Scan for the cell matching the given text and deliver its [X, Y] coordinate at center. 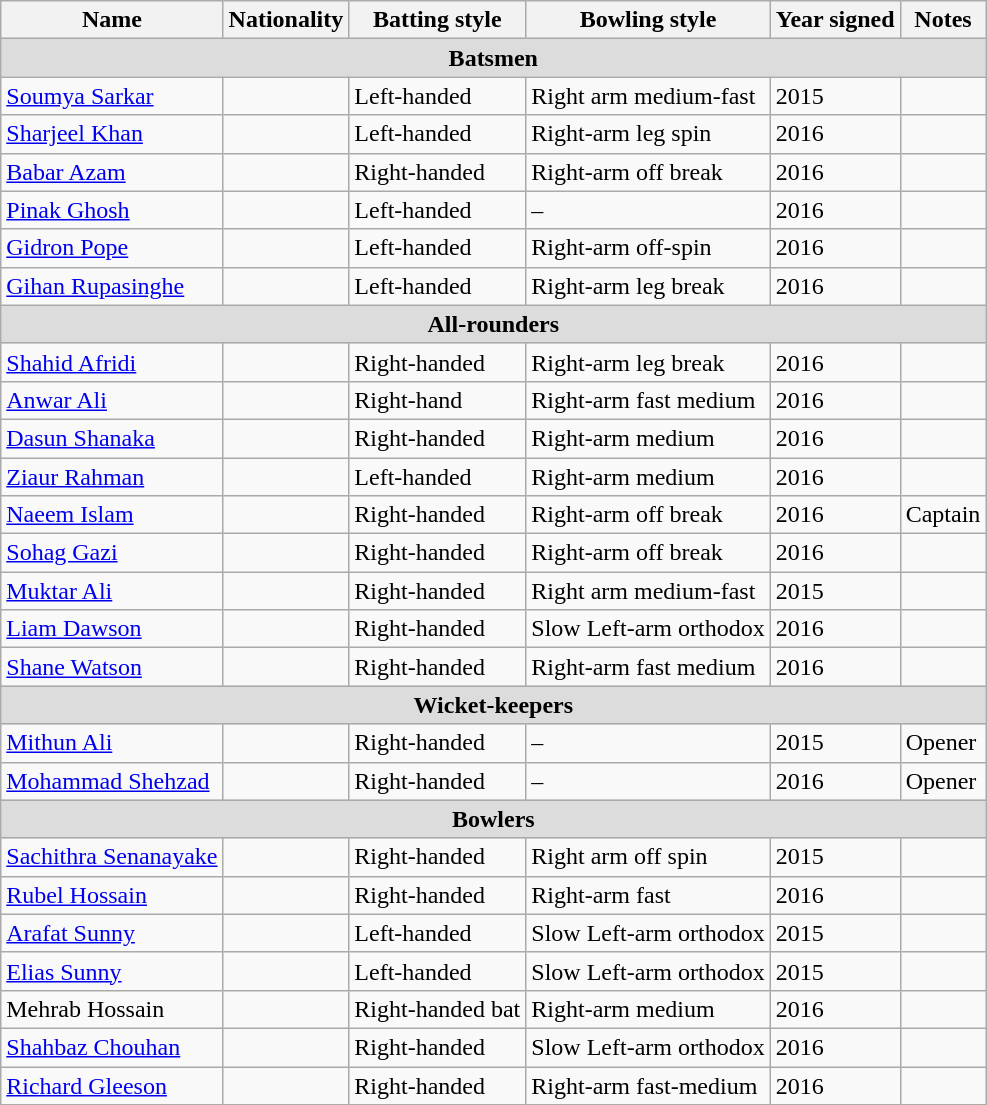
Batting style [438, 20]
Right-arm leg spin [648, 134]
Shahid Afridi [112, 362]
Liam Dawson [112, 629]
Right arm off spin [648, 857]
Naeem Islam [112, 515]
Right-hand [438, 400]
Muktar Ali [112, 591]
Soumya Sarkar [112, 96]
Captain [943, 515]
Dasun Shanaka [112, 438]
Shane Watson [112, 667]
Pinak Ghosh [112, 210]
Batsmen [494, 58]
Bowlers [494, 819]
Elias Sunny [112, 971]
Right-arm off-spin [648, 248]
Anwar Ali [112, 400]
Right-arm fast [648, 895]
Richard Gleeson [112, 1085]
Rubel Hossain [112, 895]
Gihan Rupasinghe [112, 286]
Arafat Sunny [112, 933]
Right-handed bat [438, 1009]
Mehrab Hossain [112, 1009]
Bowling style [648, 20]
Year signed [835, 20]
Sharjeel Khan [112, 134]
Wicket-keepers [494, 705]
Mithun Ali [112, 743]
Name [112, 20]
Sachithra Senanayake [112, 857]
Right-arm fast-medium [648, 1085]
Shahbaz Chouhan [112, 1047]
Sohag Gazi [112, 553]
Gidron Pope [112, 248]
Mohammad Shehzad [112, 781]
Notes [943, 20]
Nationality [286, 20]
All-rounders [494, 324]
Ziaur Rahman [112, 477]
Babar Azam [112, 172]
